Detect which cell encompasses the target text, then output its (x, y) center coordinate. 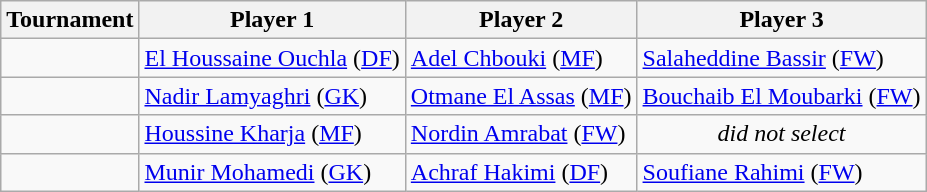
Tournament (70, 20)
Nordin Amrabat (FW) (521, 134)
did not select (782, 134)
Munir Mohamedi (GK) (272, 172)
Salaheddine Bassir (FW) (782, 58)
Soufiane Rahimi (FW) (782, 172)
Houssine Kharja (MF) (272, 134)
Achraf Hakimi (DF) (521, 172)
El Houssaine Ouchla (DF) (272, 58)
Bouchaib El Moubarki (FW) (782, 96)
Player 1 (272, 20)
Player 3 (782, 20)
Otmane El Assas (MF) (521, 96)
Adel Chbouki (MF) (521, 58)
Nadir Lamyaghri (GK) (272, 96)
Player 2 (521, 20)
